Pinpoint the cell where the given text exists, returning its [X, Y] midpoint coordinate. 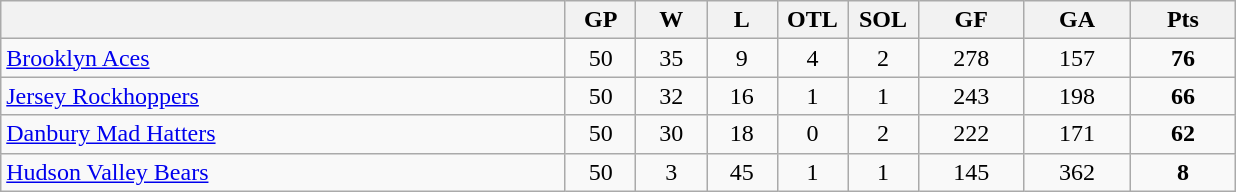
GF [971, 20]
222 [971, 134]
16 [742, 96]
66 [1183, 96]
32 [672, 96]
0 [812, 134]
171 [1077, 134]
Brooklyn Aces [284, 58]
9 [742, 58]
4 [812, 58]
45 [742, 172]
62 [1183, 134]
W [672, 20]
243 [971, 96]
30 [672, 134]
GA [1077, 20]
145 [971, 172]
L [742, 20]
GP [600, 20]
157 [1077, 58]
35 [672, 58]
362 [1077, 172]
8 [1183, 172]
Danbury Mad Hatters [284, 134]
OTL [812, 20]
Hudson Valley Bears [284, 172]
3 [672, 172]
198 [1077, 96]
76 [1183, 58]
278 [971, 58]
Pts [1183, 20]
18 [742, 134]
Jersey Rockhoppers [284, 96]
SOL [884, 20]
